Determine the (x, y) coordinate at the center of the cell enclosing the given text.  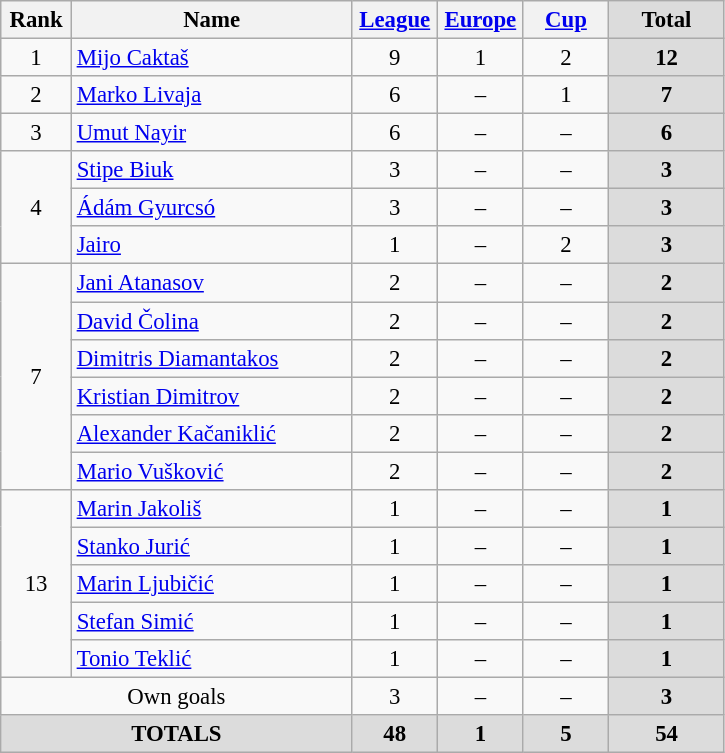
Tonio Teklić (212, 659)
Stefan Simić (212, 621)
David Čolina (212, 321)
Umut Nayir (212, 133)
Ádám Gyurcsó (212, 208)
Jairo (212, 245)
12 (667, 58)
4 (36, 208)
Marko Livaja (212, 95)
League (395, 20)
Name (212, 20)
48 (395, 734)
Jani Atanasov (212, 283)
Mijo Caktaš (212, 58)
Marin Jakoliš (212, 509)
Marin Ljubičić (212, 584)
TOTALS (176, 734)
13 (36, 584)
Stanko Jurić (212, 546)
Total (667, 20)
Rank (36, 20)
Dimitris Diamantakos (212, 358)
Mario Vušković (212, 471)
5 (566, 734)
Europe (481, 20)
Stipe Biuk (212, 170)
Alexander Kačaniklić (212, 433)
Own goals (176, 697)
54 (667, 734)
9 (395, 58)
Cup (566, 20)
Kristian Dimitrov (212, 396)
